Return the [x, y] coordinate for the center point of the cell that contains the specified text.  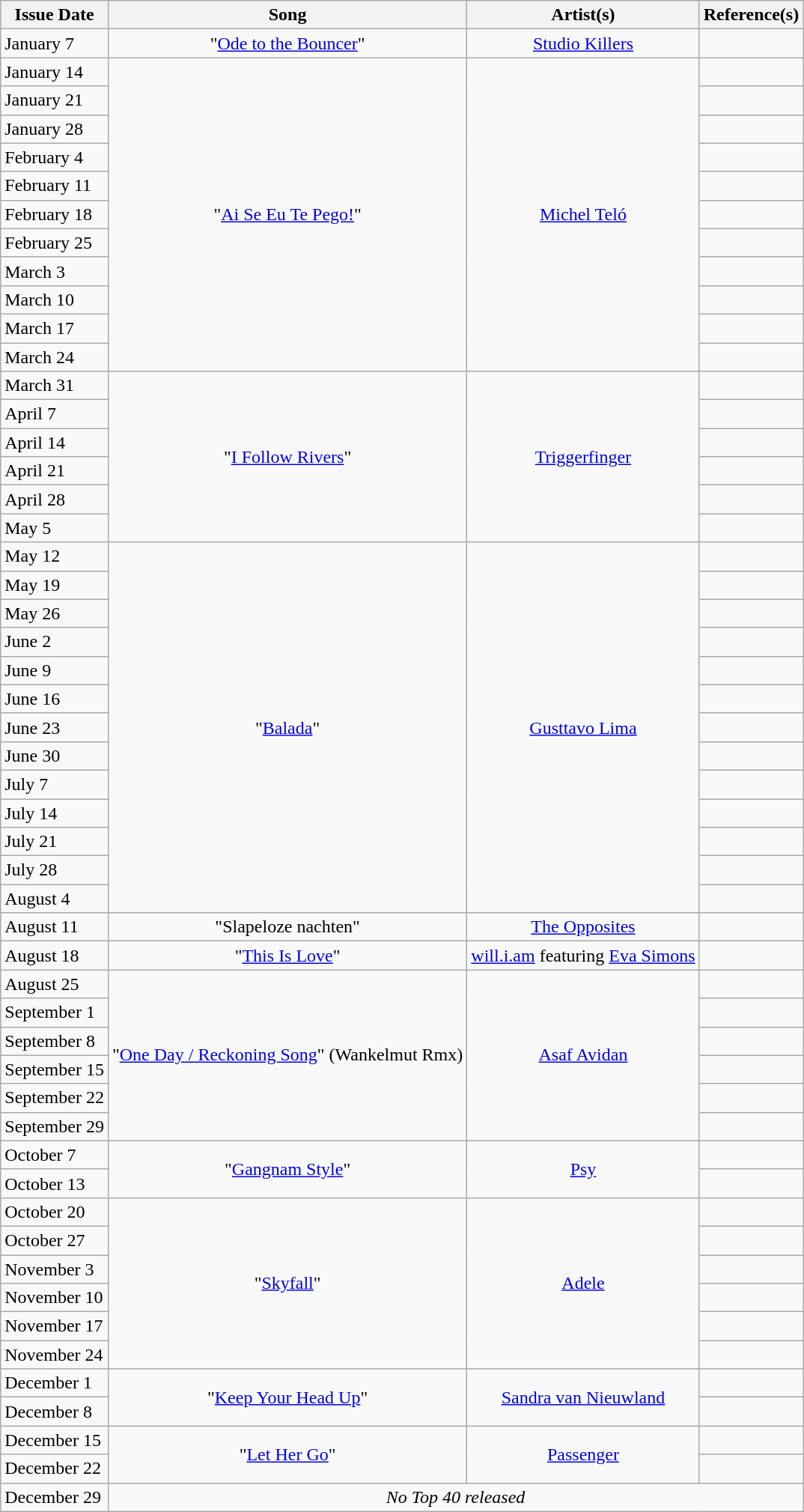
November 24 [55, 1355]
February 11 [55, 186]
Adele [583, 1283]
March 24 [55, 357]
July 21 [55, 842]
February 4 [55, 157]
November 3 [55, 1269]
August 11 [55, 927]
"Ai Se Eu Te Pego!" [287, 214]
"One Day / Reckoning Song" (Wankelmut Rmx) [287, 1055]
November 10 [55, 1298]
July 28 [55, 870]
March 10 [55, 300]
May 12 [55, 556]
October 27 [55, 1240]
May 5 [55, 528]
September 1 [55, 1012]
December 22 [55, 1469]
Song [287, 15]
Artist(s) [583, 15]
December 8 [55, 1412]
April 21 [55, 471]
October 20 [55, 1212]
No Top 40 released [455, 1497]
November 17 [55, 1326]
June 2 [55, 642]
January 28 [55, 129]
March 3 [55, 271]
August 4 [55, 899]
"This Is Love" [287, 956]
March 31 [55, 386]
"Gangnam Style" [287, 1169]
May 26 [55, 613]
June 16 [55, 699]
"Let Her Go" [287, 1454]
May 19 [55, 585]
January 7 [55, 43]
"Balada" [287, 728]
"I Follow Rivers" [287, 457]
September 29 [55, 1126]
June 30 [55, 756]
October 13 [55, 1183]
will.i.am featuring Eva Simons [583, 956]
Gusttavo Lima [583, 728]
Asaf Avidan [583, 1055]
Passenger [583, 1454]
"Ode to the Bouncer" [287, 43]
February 18 [55, 214]
Reference(s) [752, 15]
April 14 [55, 443]
June 23 [55, 727]
Psy [583, 1169]
April 28 [55, 500]
September 8 [55, 1041]
January 14 [55, 72]
August 18 [55, 956]
Triggerfinger [583, 457]
April 7 [55, 414]
"Keep Your Head Up" [287, 1397]
Sandra van Nieuwland [583, 1397]
July 14 [55, 813]
Michel Teló [583, 214]
February 25 [55, 243]
December 15 [55, 1440]
The Opposites [583, 927]
March 17 [55, 328]
August 25 [55, 984]
"Skyfall" [287, 1283]
December 29 [55, 1497]
Studio Killers [583, 43]
January 21 [55, 100]
December 1 [55, 1383]
"Slapeloze nachten" [287, 927]
September 15 [55, 1069]
October 7 [55, 1155]
July 7 [55, 784]
Issue Date [55, 15]
June 9 [55, 670]
September 22 [55, 1098]
